Scan for the cell matching the given text and deliver its [X, Y] coordinate at center. 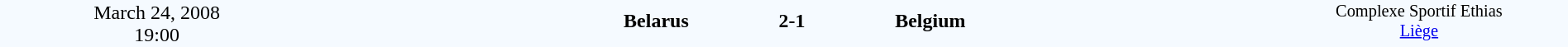
Belarus [501, 21]
Complexe Sportif EthiasLiège [1419, 23]
Belgium [1082, 21]
2-1 [791, 21]
March 24, 200819:00 [157, 23]
